Search for the cell housing the specified text and yield its [X, Y] center coordinate. 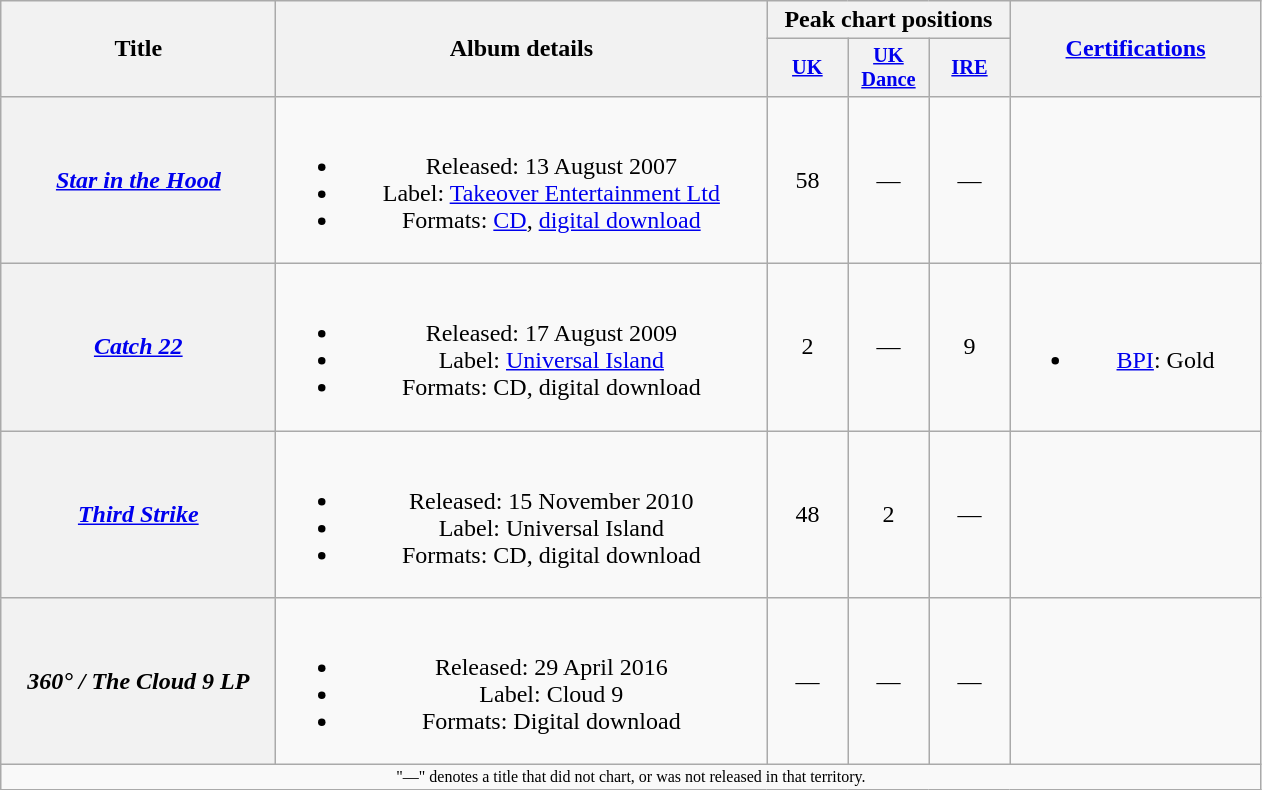
Star in the Hood [138, 180]
Third Strike [138, 514]
Released: 15 November 2010Label: Universal IslandFormats: CD, digital download [522, 514]
9 [970, 348]
Released: 29 April 2016Label: Cloud 9Formats: Digital download [522, 682]
IRE [970, 68]
UKDance [888, 68]
48 [808, 514]
Catch 22 [138, 348]
58 [808, 180]
Title [138, 49]
"—" denotes a title that did not chart, or was not released in that territory. [631, 777]
360° / The Cloud 9 LP [138, 682]
Released: 13 August 2007Label: Takeover Entertainment LtdFormats: CD, digital download [522, 180]
Album details [522, 49]
Peak chart positions [888, 20]
UK [808, 68]
BPI: Gold [1136, 348]
Certifications [1136, 49]
Released: 17 August 2009Label: Universal IslandFormats: CD, digital download [522, 348]
